Scan for the cell matching the given text and deliver its (x, y) coordinate at center. 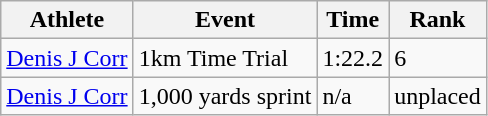
Time (353, 20)
1,000 yards sprint (225, 96)
Rank (438, 20)
6 (438, 58)
1:22.2 (353, 58)
Athlete (67, 20)
n/a (353, 96)
unplaced (438, 96)
1km Time Trial (225, 58)
Event (225, 20)
